Identify which cell holds the provided text, then report its [X, Y] central coordinate. 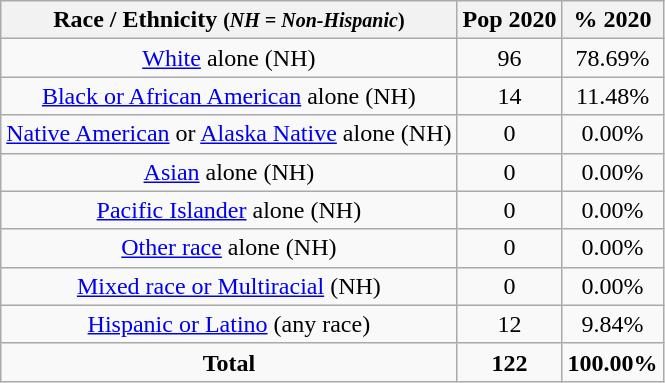
Asian alone (NH) [229, 172]
100.00% [612, 362]
9.84% [612, 324]
78.69% [612, 58]
Hispanic or Latino (any race) [229, 324]
Native American or Alaska Native alone (NH) [229, 134]
Race / Ethnicity (NH = Non-Hispanic) [229, 20]
122 [510, 362]
Black or African American alone (NH) [229, 96]
White alone (NH) [229, 58]
96 [510, 58]
Mixed race or Multiracial (NH) [229, 286]
11.48% [612, 96]
Other race alone (NH) [229, 248]
14 [510, 96]
Total [229, 362]
Pacific Islander alone (NH) [229, 210]
12 [510, 324]
% 2020 [612, 20]
Pop 2020 [510, 20]
